Extract the [X, Y] coordinate from the center of the cell holding the provided text.  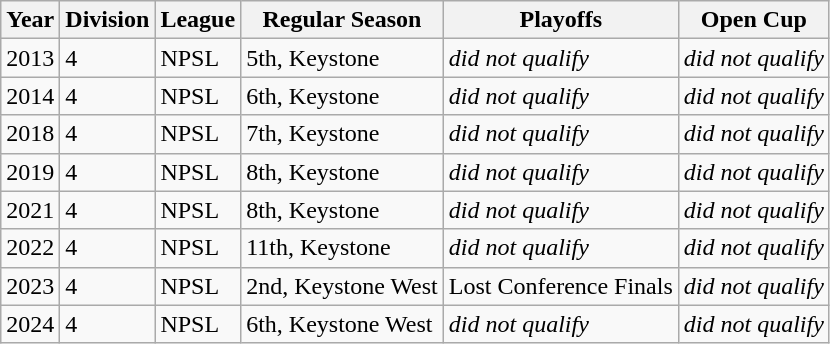
Lost Conference Finals [560, 286]
2nd, Keystone West [342, 286]
2014 [30, 96]
Playoffs [560, 20]
2018 [30, 134]
2019 [30, 172]
Open Cup [754, 20]
7th, Keystone [342, 134]
2023 [30, 286]
2013 [30, 58]
Division [108, 20]
11th, Keystone [342, 248]
League [198, 20]
Year [30, 20]
6th, Keystone [342, 96]
2024 [30, 324]
Regular Season [342, 20]
2022 [30, 248]
6th, Keystone West [342, 324]
2021 [30, 210]
5th, Keystone [342, 58]
